Find where the given text appears and provide that cell's center as [X, Y] coordinate. 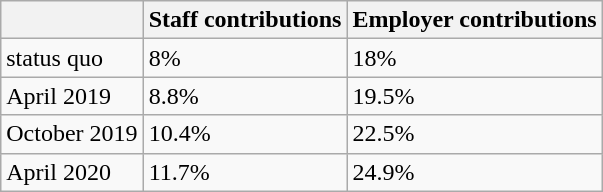
April 2019 [72, 96]
8.8% [245, 96]
11.7% [245, 172]
10.4% [245, 134]
October 2019 [72, 134]
24.9% [474, 172]
8% [245, 58]
18% [474, 58]
April 2020 [72, 172]
status quo [72, 58]
Employer contributions [474, 20]
Staff contributions [245, 20]
19.5% [474, 96]
22.5% [474, 134]
